Detect which cell encompasses the target text, then output its (X, Y) center coordinate. 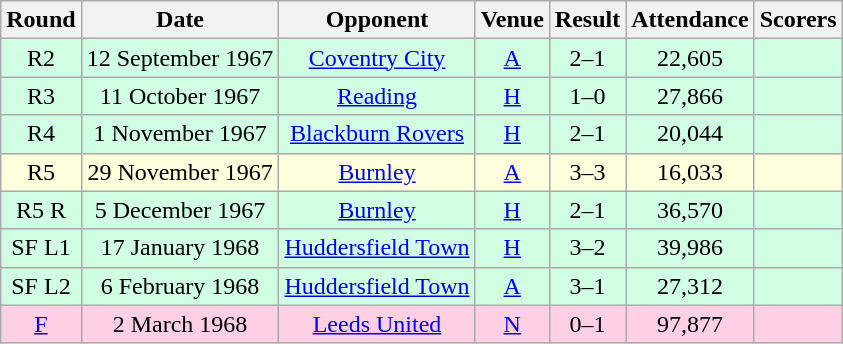
0–1 (587, 324)
27,312 (690, 286)
Attendance (690, 20)
SF L2 (41, 286)
R3 (41, 96)
6 February 1968 (180, 286)
1–0 (587, 96)
Leeds United (377, 324)
F (41, 324)
5 December 1967 (180, 210)
27,866 (690, 96)
Scorers (798, 20)
R2 (41, 58)
17 January 1968 (180, 248)
Result (587, 20)
Date (180, 20)
16,033 (690, 172)
R5 (41, 172)
3–2 (587, 248)
29 November 1967 (180, 172)
Coventry City (377, 58)
36,570 (690, 210)
11 October 1967 (180, 96)
39,986 (690, 248)
3–1 (587, 286)
3–3 (587, 172)
N (512, 324)
Opponent (377, 20)
SF L1 (41, 248)
R5 R (41, 210)
22,605 (690, 58)
20,044 (690, 134)
Round (41, 20)
Blackburn Rovers (377, 134)
2 March 1968 (180, 324)
Venue (512, 20)
97,877 (690, 324)
12 September 1967 (180, 58)
R4 (41, 134)
Reading (377, 96)
1 November 1967 (180, 134)
